For the text-containing cell, return its midpoint in [x, y] coordinate format. 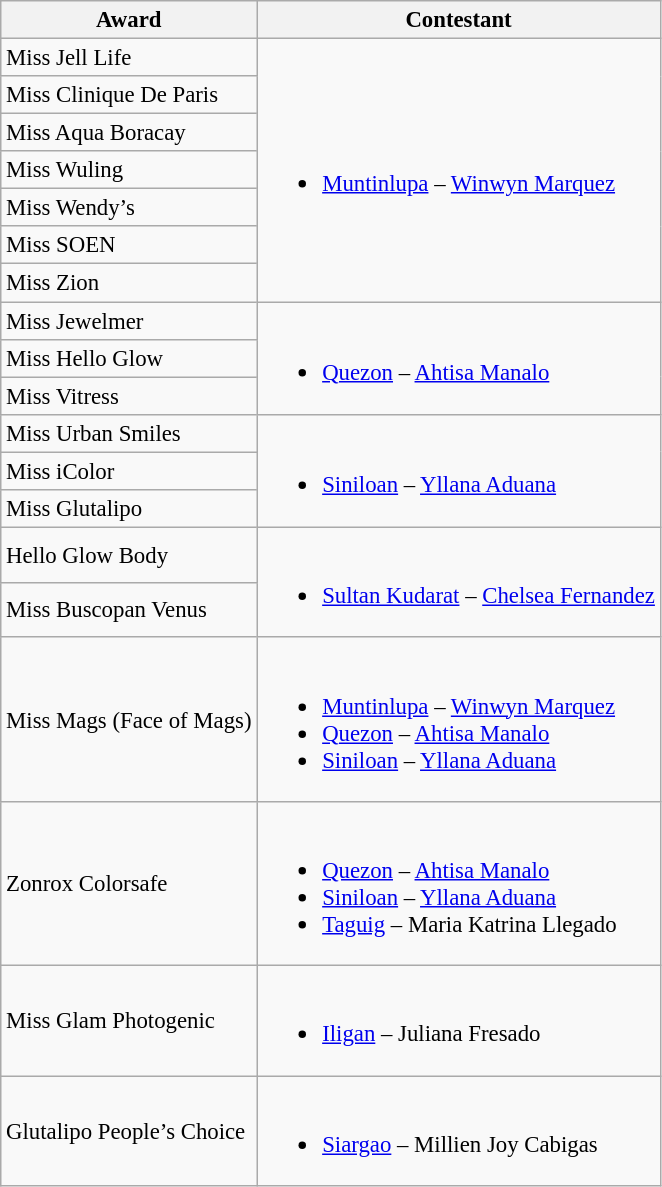
Miss SOEN [129, 245]
Miss Zion [129, 283]
Zonrox Colorsafe [129, 884]
Miss Hello Glow [129, 358]
Siargao – Millien Joy Cabigas [458, 1131]
Miss Vitress [129, 396]
Miss Urban Smiles [129, 433]
Miss Clinique De Paris [129, 95]
Quezon – Ahtisa ManaloSiniloan – Yllana AduanaTaguig – Maria Katrina Llegado [458, 884]
Miss Glutalipo [129, 509]
Miss Mags (Face of Mags) [129, 719]
Miss Jell Life [129, 58]
Miss Buscopan Venus [129, 610]
Sultan Kudarat – Chelsea Fernandez [458, 582]
Quezon – Ahtisa Manalo [458, 358]
Miss iColor [129, 471]
Miss Jewelmer [129, 321]
Muntinlupa – Winwyn Marquez [458, 170]
Muntinlupa – Winwyn MarquezQuezon – Ahtisa ManaloSiniloan – Yllana Aduana [458, 719]
Award [129, 20]
Miss Wendy’s [129, 208]
Glutalipo People’s Choice [129, 1131]
Iligan – Juliana Fresado [458, 1021]
Miss Glam Photogenic [129, 1021]
Miss Aqua Boracay [129, 133]
Siniloan – Yllana Aduana [458, 470]
Contestant [458, 20]
Miss Wuling [129, 170]
Hello Glow Body [129, 554]
